Scan for the cell matching the given text and deliver its (X, Y) coordinate at center. 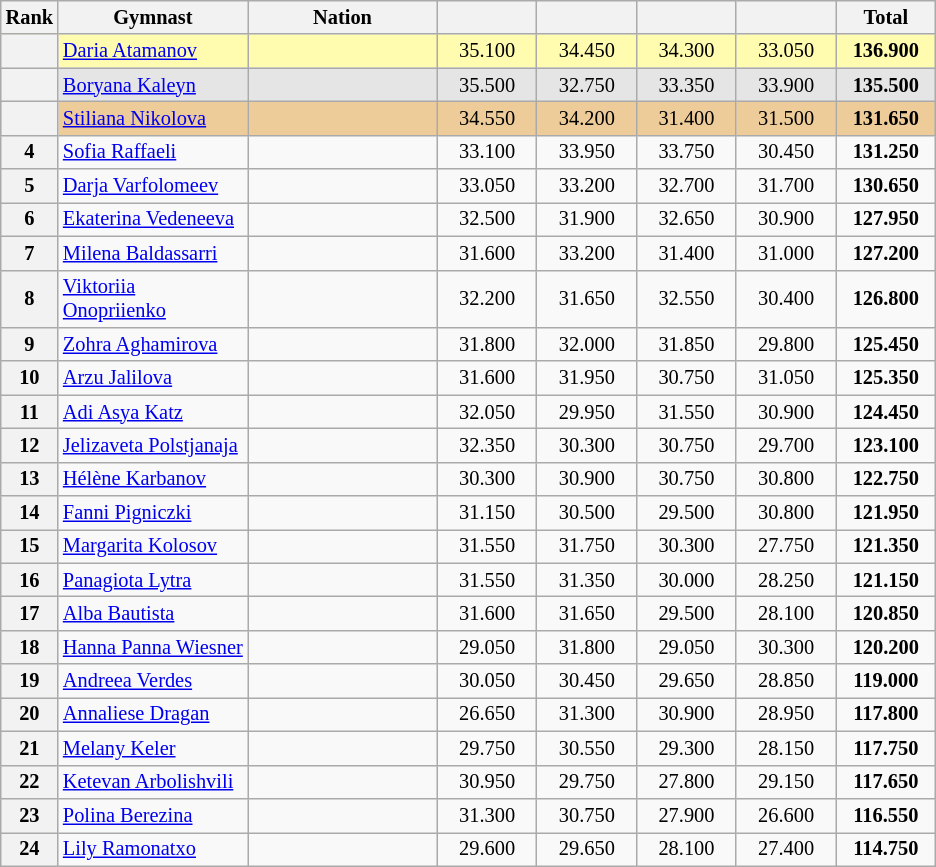
Milena Baldassarri (153, 253)
31.000 (786, 253)
Boryana Kaleyn (153, 85)
31.050 (786, 378)
27.800 (687, 782)
29.700 (786, 445)
Rank (30, 17)
8 (30, 299)
32.000 (587, 344)
31.500 (786, 118)
127.950 (886, 219)
Darja Varfolomeev (153, 186)
135.500 (886, 85)
Jelizaveta Polstjanaja (153, 445)
31.750 (587, 546)
19 (30, 681)
4 (30, 152)
32.500 (487, 219)
23 (30, 815)
30.400 (786, 299)
14 (30, 513)
Total (886, 17)
Polina Berezina (153, 815)
34.300 (687, 51)
126.800 (886, 299)
29.950 (587, 412)
122.750 (886, 479)
29.800 (786, 344)
22 (30, 782)
32.050 (487, 412)
Alba Bautista (153, 613)
30.000 (687, 580)
20 (30, 714)
29.150 (786, 782)
117.750 (886, 748)
27.400 (786, 849)
119.000 (886, 681)
30.950 (487, 782)
34.550 (487, 118)
10 (30, 378)
Margarita Kolosov (153, 546)
123.100 (886, 445)
Andreea Verdes (153, 681)
35.100 (487, 51)
Adi Asya Katz (153, 412)
124.450 (886, 412)
35.500 (487, 85)
Nation (343, 17)
117.800 (886, 714)
Panagiota Lytra (153, 580)
120.200 (886, 647)
131.650 (886, 118)
34.200 (587, 118)
28.850 (786, 681)
31.700 (786, 186)
Zohra Aghamirova (153, 344)
121.950 (886, 513)
30.550 (587, 748)
33.750 (687, 152)
32.650 (687, 219)
Gymnast (153, 17)
Arzu Jalilova (153, 378)
114.750 (886, 849)
125.350 (886, 378)
34.450 (587, 51)
Hanna Panna Wiesner (153, 647)
13 (30, 479)
21 (30, 748)
Fanni Pigniczki (153, 513)
121.150 (886, 580)
26.650 (487, 714)
30.050 (487, 681)
28.150 (786, 748)
31.150 (487, 513)
131.250 (886, 152)
15 (30, 546)
31.900 (587, 219)
18 (30, 647)
Hélène Karbanov (153, 479)
12 (30, 445)
29.300 (687, 748)
24 (30, 849)
29.600 (487, 849)
7 (30, 253)
30.500 (587, 513)
127.200 (886, 253)
Annaliese Dragan (153, 714)
Lily Ramonatxo (153, 849)
33.950 (587, 152)
28.250 (786, 580)
125.450 (886, 344)
32.350 (487, 445)
17 (30, 613)
33.100 (487, 152)
26.600 (786, 815)
116.550 (886, 815)
9 (30, 344)
136.900 (886, 51)
Daria Atamanov (153, 51)
27.900 (687, 815)
31.350 (587, 580)
117.650 (886, 782)
16 (30, 580)
Ketevan Arbolishvili (153, 782)
33.350 (687, 85)
32.550 (687, 299)
6 (30, 219)
28.950 (786, 714)
31.850 (687, 344)
32.750 (587, 85)
Sofia Raffaeli (153, 152)
31.950 (587, 378)
33.900 (786, 85)
32.700 (687, 186)
130.650 (886, 186)
27.750 (786, 546)
Ekaterina Vedeneeva (153, 219)
Viktoriia Onopriienko (153, 299)
5 (30, 186)
11 (30, 412)
Stiliana Nikolova (153, 118)
120.850 (886, 613)
121.350 (886, 546)
Melany Keler (153, 748)
32.200 (487, 299)
